From the cell containing the given text, extract its center point as [X, Y] coordinate. 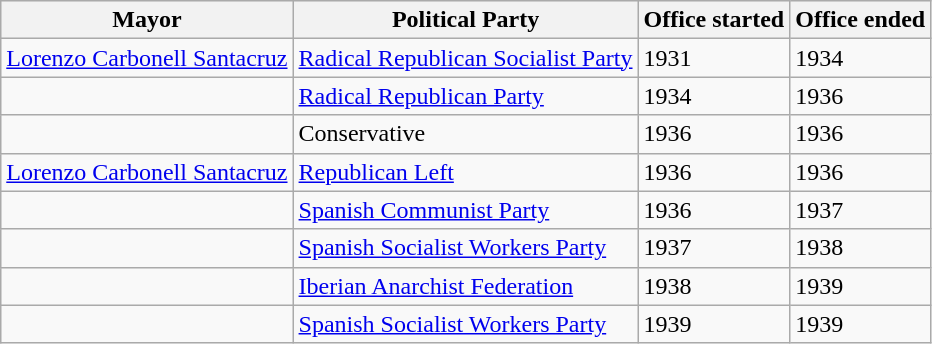
Radical Republican Party [466, 96]
Republican Left [466, 172]
Radical Republican Socialist Party [466, 58]
Mayor [147, 20]
Office started [714, 20]
Conservative [466, 134]
Office ended [860, 20]
Spanish Communist Party [466, 210]
1931 [714, 58]
Political Party [466, 20]
Iberian Anarchist Federation [466, 286]
